Find where the given text appears and provide that cell's center as [x, y] coordinate. 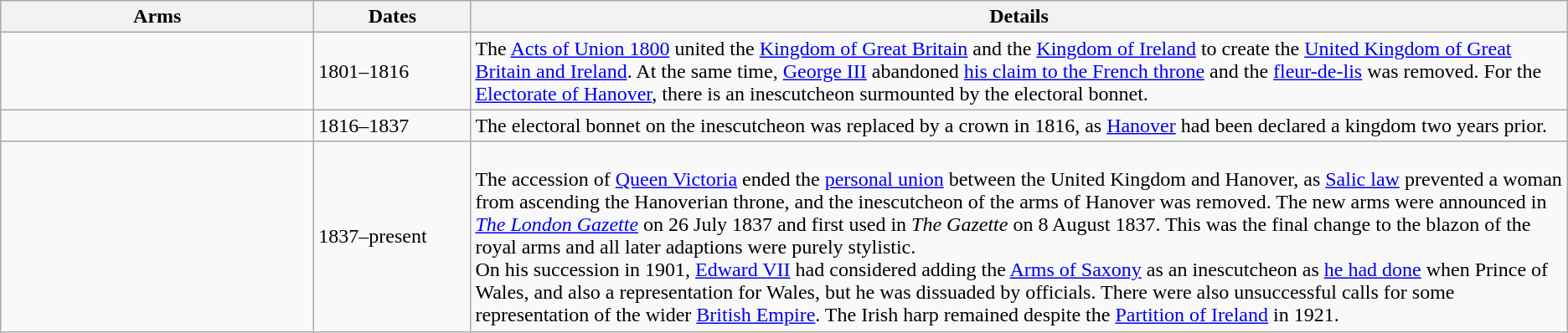
1816–1837 [392, 126]
Dates [392, 17]
The electoral bonnet on the inescutcheon was replaced by a crown in 1816, as Hanover had been declared a kingdom two years prior. [1019, 126]
Arms [157, 17]
Details [1019, 17]
1801–1816 [392, 71]
1837–present [392, 236]
